Provide the (X, Y) coordinate of the cell's center where the given text is located.  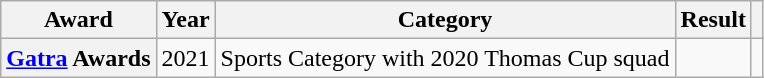
Year (186, 20)
Award (78, 20)
Sports Category with 2020 Thomas Cup squad (445, 58)
Result (713, 20)
Category (445, 20)
2021 (186, 58)
Gatra Awards (78, 58)
